Identify which cell holds the provided text, then report its [x, y] central coordinate. 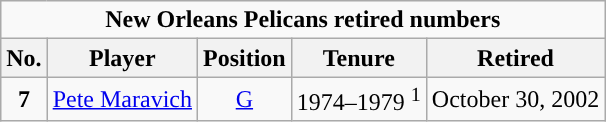
Retired [515, 58]
G [245, 100]
Pete Maravich [122, 100]
Position [245, 58]
Tenure [358, 58]
New Orleans Pelicans retired numbers [303, 20]
No. [24, 58]
October 30, 2002 [515, 100]
1974–1979 1 [358, 100]
Player [122, 58]
7 [24, 100]
